Determine the [x, y] coordinate at the center of the cell enclosing the given text.  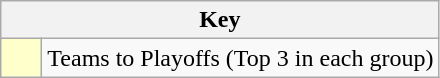
Teams to Playoffs (Top 3 in each group) [240, 58]
Key [220, 20]
